Identify which cell holds the provided text, then report its [X, Y] central coordinate. 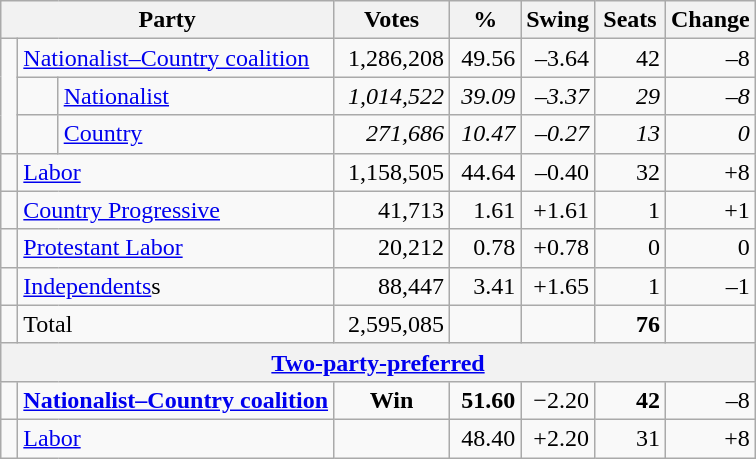
Votes [392, 20]
44.64 [486, 172]
% [486, 20]
31 [630, 438]
1,014,522 [392, 96]
1.61 [486, 210]
–3.37 [558, 96]
20,212 [392, 248]
Party [168, 20]
3.41 [486, 286]
Protestant Labor [176, 248]
+1.61 [558, 210]
Change [711, 20]
0.78 [486, 248]
32 [630, 172]
–0.40 [558, 172]
Seats [630, 20]
Country Progressive [176, 210]
1,158,505 [392, 172]
48.40 [486, 438]
+1.65 [558, 286]
Country [196, 134]
271,686 [392, 134]
Total [176, 324]
49.56 [486, 58]
51.60 [486, 400]
76 [630, 324]
29 [630, 96]
Win [392, 400]
–0.27 [558, 134]
41,713 [392, 210]
39.09 [486, 96]
–1 [711, 286]
1,286,208 [392, 58]
13 [630, 134]
+1 [711, 210]
–3.64 [558, 58]
Independentss [176, 286]
88,447 [392, 286]
−2.20 [558, 400]
+0.78 [558, 248]
Two-party-preferred [378, 362]
10.47 [486, 134]
Swing [558, 20]
2,595,085 [392, 324]
+2.20 [558, 438]
Nationalist [196, 96]
